Output the [x, y] coordinate of the center of the cell containing the given text.  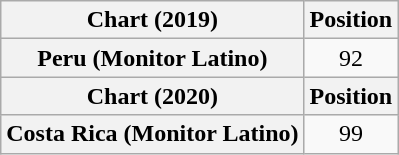
Chart (2020) [152, 96]
Chart (2019) [152, 20]
Peru (Monitor Latino) [152, 58]
92 [351, 58]
Costa Rica (Monitor Latino) [152, 134]
99 [351, 134]
